Return (x, y) of the center of cell containing provided text 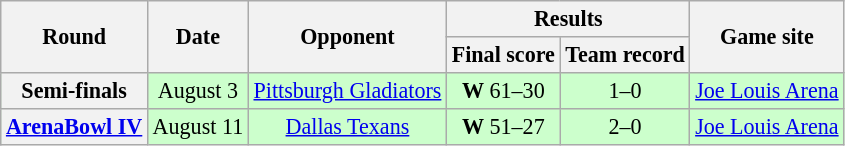
Final score (504, 54)
Opponent (347, 36)
Results (568, 18)
August 3 (198, 90)
Dallas Texans (347, 126)
1–0 (625, 90)
W 61–30 (504, 90)
Pittsburgh Gladiators (347, 90)
Semi-finals (74, 90)
Round (74, 36)
August 11 (198, 126)
Team record (625, 54)
Game site (767, 36)
2–0 (625, 126)
Date (198, 36)
W 51–27 (504, 126)
ArenaBowl IV (74, 126)
